Extract the [x, y] coordinate from the center of the cell holding the provided text.  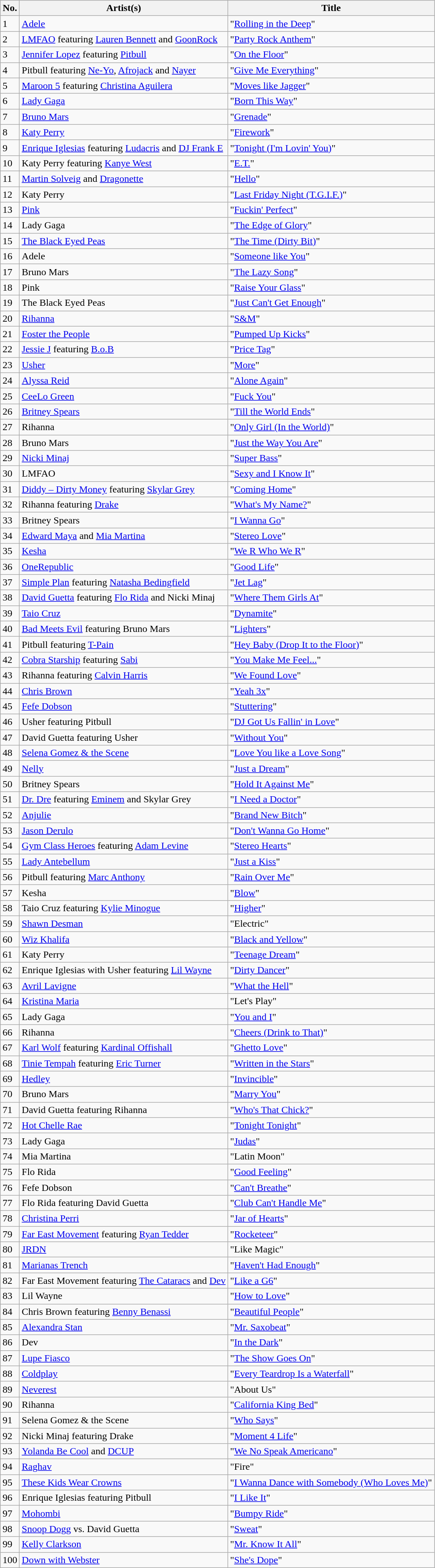
47 [10, 738]
19 [10, 303]
"Hold It Against Me" [331, 784]
14 [10, 225]
56 [10, 877]
61 [10, 955]
Snoop Dogg vs. David Guetta [124, 1529]
"Love You like a Love Song" [331, 753]
David Guetta featuring Usher [124, 738]
These Kids Wear Crowns [124, 1482]
16 [10, 256]
78 [10, 1219]
"Just a Dream" [331, 769]
"More" [331, 365]
"Party Rock Anthem" [331, 39]
OneRepublic [124, 567]
"Who's That Chick?" [331, 1110]
"We Found Love" [331, 675]
"What the Hell" [331, 986]
68 [10, 1063]
"Stuttering" [331, 707]
44 [10, 691]
"I Wanna Go" [331, 520]
90 [10, 1405]
Taio Cruz [124, 613]
"S&M" [331, 318]
"Where Them Girls At" [331, 598]
Pitbull featuring Ne-Yo, Afrojack and Nayer [124, 70]
12 [10, 194]
Enrique Iglesias featuring Pitbull [124, 1498]
33 [10, 520]
Simple Plan featuring Natasha Bedingfield [124, 582]
"Rocketeer" [331, 1234]
"Judas" [331, 1141]
"Hello" [331, 179]
Nelly [124, 769]
85 [10, 1327]
55 [10, 861]
"Fire" [331, 1467]
"Like a G6" [331, 1281]
"Super Bass" [331, 458]
Marianas Trench [124, 1265]
Maroon 5 featuring Christina Aguilera [124, 86]
Taio Cruz featuring Kylie Minogue [124, 908]
29 [10, 458]
"Fuckin' Perfect" [331, 210]
"Just the Way You Are" [331, 442]
"Born This Way" [331, 101]
Artist(s) [124, 8]
100 [10, 1560]
Tinie Tempah featuring Eric Turner [124, 1063]
"Jet Lag" [331, 582]
"Cheers (Drink to That)" [331, 1032]
24 [10, 380]
99 [10, 1544]
"Give Me Everything" [331, 70]
28 [10, 442]
Kelly Clarkson [124, 1544]
53 [10, 830]
"Dirty Dancer" [331, 970]
"Stereo Love" [331, 536]
64 [10, 1001]
"Electric" [331, 923]
"DJ Got Us Fallin' in Love" [331, 722]
"Teenage Dream" [331, 955]
Lupe Fiasco [124, 1358]
"Can't Breathe" [331, 1188]
Kristina Maria [124, 1001]
46 [10, 722]
"Mr. Know It All" [331, 1544]
"Every Teardrop Is a Waterfall" [331, 1374]
Edward Maya and Mia Martina [124, 536]
Chris Brown [124, 691]
Martin Solveig and Dragonette [124, 179]
84 [10, 1312]
"Price Tag" [331, 349]
"The Show Goes On" [331, 1358]
"Brand New Bitch" [331, 815]
"Rolling in the Deep" [331, 24]
41 [10, 644]
Anjulie [124, 815]
38 [10, 598]
"Moment 4 Life" [331, 1435]
21 [10, 334]
Enrique Iglesias with Usher featuring Lil Wayne [124, 970]
"Written in the Stars" [331, 1063]
Far East Movement featuring The Cataracs and Dev [124, 1281]
65 [10, 1017]
91 [10, 1420]
"Black and Yellow" [331, 939]
"Marry You" [331, 1094]
1 [10, 24]
"Haven't Had Enough" [331, 1265]
"Pumped Up Kicks" [331, 334]
"Stereo Hearts" [331, 846]
26 [10, 411]
17 [10, 272]
77 [10, 1203]
81 [10, 1265]
58 [10, 908]
"Mr. Saxobeat" [331, 1327]
51 [10, 799]
"Like Magic" [331, 1250]
"Good Feeling" [331, 1172]
79 [10, 1234]
CeeLo Green [124, 396]
6 [10, 101]
48 [10, 753]
Lil Wayne [124, 1296]
7 [10, 117]
Cobra Starship featuring Sabi [124, 660]
Jennifer Lopez featuring Pitbull [124, 55]
"You Make Me Feel..." [331, 660]
"Ghetto Love" [331, 1048]
Katy Perry featuring Kanye West [124, 163]
"I Like It" [331, 1498]
22 [10, 349]
"She's Dope" [331, 1560]
63 [10, 986]
Jessie J featuring B.o.B [124, 349]
59 [10, 923]
"Lighters" [331, 629]
Hedley [124, 1079]
73 [10, 1141]
94 [10, 1467]
"Rain Over Me" [331, 877]
"Jar of Hearts" [331, 1219]
Avril Lavigne [124, 986]
96 [10, 1498]
42 [10, 660]
"Grenade" [331, 117]
9 [10, 148]
Gym Class Heroes featuring Adam Levine [124, 846]
"I Need a Doctor" [331, 799]
3 [10, 55]
Pitbull featuring Marc Anthony [124, 877]
76 [10, 1188]
"You and I" [331, 1017]
62 [10, 970]
"What's My Name?" [331, 505]
"Latin Moon" [331, 1156]
52 [10, 815]
"The Time (Dirty Bit)" [331, 241]
35 [10, 551]
"Tonight (I'm Lovin' You)" [331, 148]
97 [10, 1513]
David Guetta featuring Rihanna [124, 1110]
"Just a Kiss" [331, 861]
No. [10, 8]
"Raise Your Glass" [331, 287]
LMFAO featuring Lauren Bennett and GoonRock [124, 39]
"E.T." [331, 163]
"Hey Baby (Drop It to the Floor)" [331, 644]
"Yeah 3x" [331, 691]
"California King Bed" [331, 1405]
82 [10, 1281]
"Only Girl (In the World)" [331, 427]
Usher [124, 365]
"Someone like You" [331, 256]
David Guetta featuring Flo Rida and Nicki Minaj [124, 598]
30 [10, 474]
75 [10, 1172]
39 [10, 613]
Flo Rida featuring David Guetta [124, 1203]
"Bumpy Ride" [331, 1513]
Pitbull featuring T-Pain [124, 644]
Coldplay [124, 1374]
67 [10, 1048]
34 [10, 536]
Karl Wolf featuring Kardinal Offishall [124, 1048]
45 [10, 707]
"How to Love" [331, 1296]
"Don't Wanna Go Home" [331, 830]
2 [10, 39]
43 [10, 675]
LMFAO [124, 474]
"Dynamite" [331, 613]
4 [10, 70]
87 [10, 1358]
31 [10, 489]
Enrique Iglesias featuring Ludacris and DJ Frank E [124, 148]
"Who Says" [331, 1420]
92 [10, 1435]
89 [10, 1389]
Usher featuring Pitbull [124, 722]
37 [10, 582]
95 [10, 1482]
18 [10, 287]
20 [10, 318]
JRDN [124, 1250]
"Invincible" [331, 1079]
Flo Rida [124, 1172]
74 [10, 1156]
60 [10, 939]
11 [10, 179]
"We No Speak Americano" [331, 1451]
54 [10, 846]
93 [10, 1451]
Dev [124, 1343]
Lady Antebellum [124, 861]
Christina Perri [124, 1219]
70 [10, 1094]
Nicki Minaj [124, 458]
"Sweat" [331, 1529]
"Till the World Ends" [331, 411]
69 [10, 1079]
72 [10, 1125]
Raghav [124, 1467]
86 [10, 1343]
Alyssa Reid [124, 380]
5 [10, 86]
Nicki Minaj featuring Drake [124, 1435]
Down with Webster [124, 1560]
"Blow" [331, 892]
"In the Dark" [331, 1343]
Dr. Dre featuring Eminem and Skylar Grey [124, 799]
50 [10, 784]
49 [10, 769]
Chris Brown featuring Benny Benassi [124, 1312]
25 [10, 396]
Rihanna featuring Calvin Harris [124, 675]
Rihanna featuring Drake [124, 505]
"Firework" [331, 132]
Title [331, 8]
Yolanda Be Cool and DCUP [124, 1451]
"Without You" [331, 738]
Alexandra Stan [124, 1327]
"Just Can't Get Enough" [331, 303]
"Let's Play" [331, 1001]
98 [10, 1529]
"We R Who We R" [331, 551]
"The Edge of Glory" [331, 225]
Diddy – Dirty Money featuring Skylar Grey [124, 489]
"Fuck You" [331, 396]
27 [10, 427]
"Club Can't Handle Me" [331, 1203]
15 [10, 241]
"Higher" [331, 908]
40 [10, 629]
"I Wanna Dance with Somebody (Who Loves Me)" [331, 1482]
"Coming Home" [331, 489]
"About Us" [331, 1389]
"Sexy and I Know It" [331, 474]
Far East Movement featuring Ryan Tedder [124, 1234]
Neverest [124, 1389]
66 [10, 1032]
Bad Meets Evil featuring Bruno Mars [124, 629]
"Tonight Tonight" [331, 1125]
13 [10, 210]
Mohombi [124, 1513]
10 [10, 163]
71 [10, 1110]
Foster the People [124, 334]
32 [10, 505]
"The Lazy Song" [331, 272]
80 [10, 1250]
Mia Martina [124, 1156]
88 [10, 1374]
57 [10, 892]
Wiz Khalifa [124, 939]
"Alone Again" [331, 380]
83 [10, 1296]
Shawn Desman [124, 923]
36 [10, 567]
23 [10, 365]
"Beautiful People" [331, 1312]
Hot Chelle Rae [124, 1125]
"Last Friday Night (T.G.I.F.)" [331, 194]
"Moves like Jagger" [331, 86]
Jason Derulo [124, 830]
8 [10, 132]
"Good Life" [331, 567]
"On the Floor" [331, 55]
